Determine the [x, y] coordinate at the center of the cell enclosing the given text.  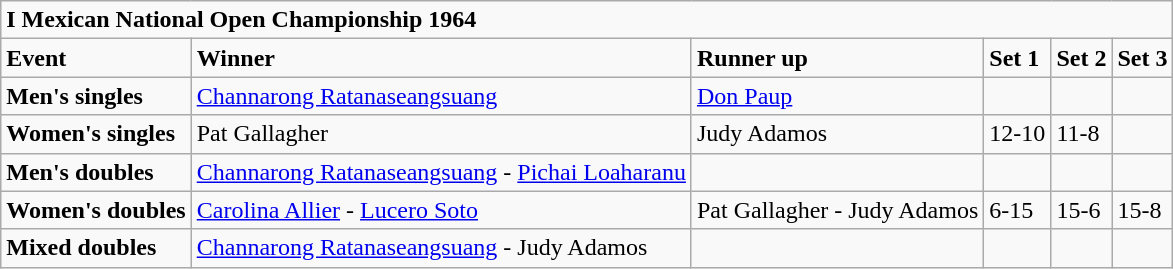
Pat Gallagher [441, 134]
Set 3 [1142, 58]
Set 1 [1018, 58]
Men's singles [96, 96]
Channarong Ratanaseangsuang - Pichai Loaharanu [441, 172]
Runner up [837, 58]
15-6 [1082, 210]
Women's doubles [96, 210]
Women's singles [96, 134]
Channarong Ratanaseangsuang - Judy Adamos [441, 248]
Winner [441, 58]
Men's doubles [96, 172]
11-8 [1082, 134]
Mixed doubles [96, 248]
Don Paup [837, 96]
Event [96, 58]
6-15 [1018, 210]
I Mexican National Open Championship 1964 [587, 20]
Judy Adamos [837, 134]
Pat Gallagher - Judy Adamos [837, 210]
15-8 [1142, 210]
Carolina Allier - Lucero Soto [441, 210]
Channarong Ratanaseangsuang [441, 96]
Set 2 [1082, 58]
12-10 [1018, 134]
